Locate the cell with the specified text and output its [X, Y] center coordinate. 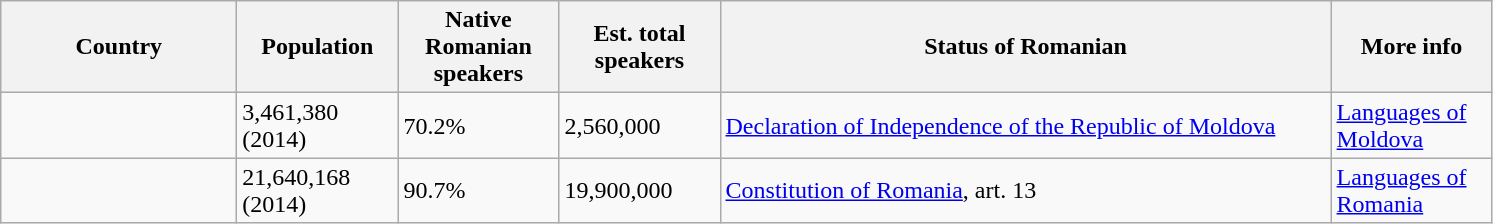
70.2% [478, 126]
19,900,000 [640, 190]
Constitution of Romania, art. 13 [1026, 190]
Languages of Moldova [1412, 126]
Country [119, 47]
90.7% [478, 190]
3,461,380 (2014) [318, 126]
21,640,168 (2014) [318, 190]
Languages of Romania [1412, 190]
2,560,000 [640, 126]
Declaration of Independence of the Republic of Moldova [1026, 126]
More info [1412, 47]
Native Romanian speakers [478, 47]
Est. total speakers [640, 47]
Status of Romanian [1026, 47]
Population [318, 47]
